Detect which cell encompasses the target text, then output its (X, Y) center coordinate. 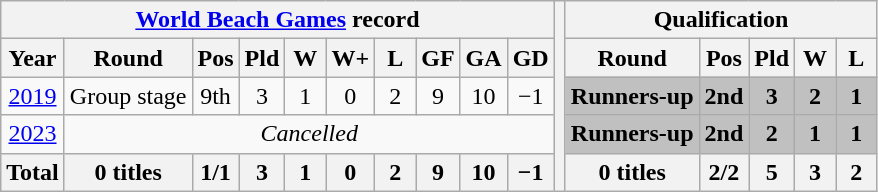
GD (530, 58)
2/2 (724, 172)
Group stage (128, 96)
5 (772, 172)
World Beach Games record (278, 20)
2023 (33, 134)
W+ (350, 58)
Cancelled (309, 134)
1/1 (216, 172)
GA (484, 58)
2019 (33, 96)
GF (438, 58)
9th (216, 96)
Qualification (720, 20)
Year (33, 58)
Total (33, 172)
